Provide the (X, Y) coordinate of the cell's center where the given text is located.  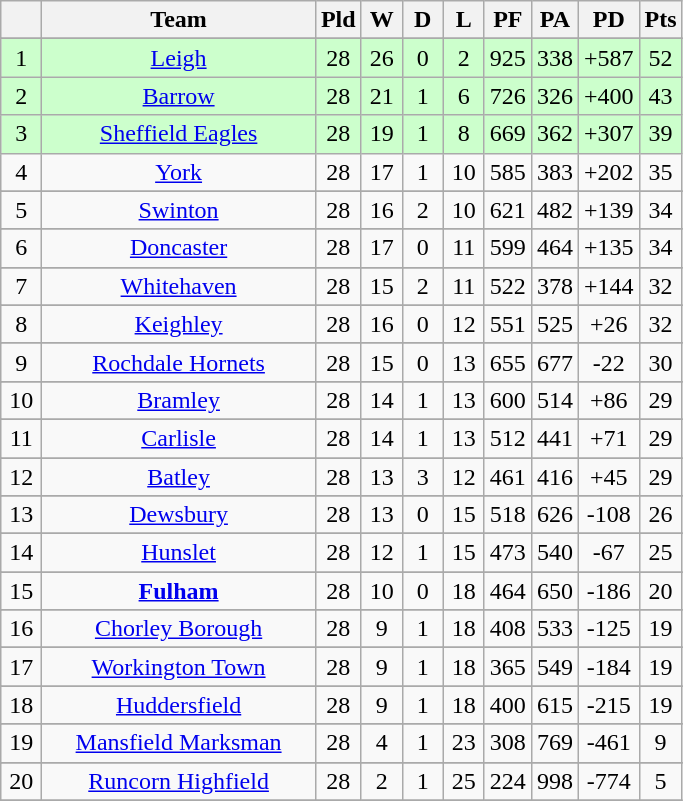
769 (554, 743)
522 (508, 286)
23 (464, 743)
650 (554, 591)
Leigh (179, 58)
626 (554, 515)
600 (508, 400)
Pts (660, 20)
Fulham (179, 591)
+26 (608, 324)
Sheffield Eagles (179, 134)
-774 (608, 781)
-67 (608, 553)
+135 (608, 248)
525 (554, 324)
Dewsbury (179, 515)
998 (554, 781)
461 (508, 477)
7 (22, 286)
Bramley (179, 400)
-186 (608, 591)
585 (508, 172)
482 (554, 210)
Keighley (179, 324)
Barrow (179, 96)
Whitehaven (179, 286)
408 (508, 629)
D (422, 20)
43 (660, 96)
York (179, 172)
400 (508, 705)
Swinton (179, 210)
+307 (608, 134)
+71 (608, 438)
378 (554, 286)
518 (508, 515)
362 (554, 134)
669 (508, 134)
677 (554, 362)
Carlisle (179, 438)
540 (554, 553)
-184 (608, 667)
533 (554, 629)
726 (508, 96)
549 (554, 667)
PA (554, 20)
925 (508, 58)
35 (660, 172)
338 (554, 58)
Mansfield Marksman (179, 743)
Workington Town (179, 667)
655 (508, 362)
-125 (608, 629)
308 (508, 743)
21 (382, 96)
Doncaster (179, 248)
441 (554, 438)
-108 (608, 515)
383 (554, 172)
30 (660, 362)
W (382, 20)
365 (508, 667)
PF (508, 20)
Chorley Borough (179, 629)
-461 (608, 743)
Pld (338, 20)
551 (508, 324)
621 (508, 210)
512 (508, 438)
514 (554, 400)
416 (554, 477)
224 (508, 781)
+144 (608, 286)
+587 (608, 58)
615 (554, 705)
Huddersfield (179, 705)
473 (508, 553)
39 (660, 134)
-22 (608, 362)
+202 (608, 172)
+45 (608, 477)
Rochdale Hornets (179, 362)
326 (554, 96)
+86 (608, 400)
Hunslet (179, 553)
Team (179, 20)
-215 (608, 705)
599 (508, 248)
L (464, 20)
+139 (608, 210)
PD (608, 20)
+400 (608, 96)
52 (660, 58)
Runcorn Highfield (179, 781)
Batley (179, 477)
